Search for the cell housing the specified text and yield its (x, y) center coordinate. 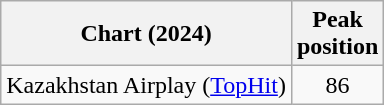
86 (337, 85)
Peakposition (337, 34)
Kazakhstan Airplay (TopHit) (146, 85)
Chart (2024) (146, 34)
